Return the [X, Y] coordinate for the center point of the cell that contains the specified text.  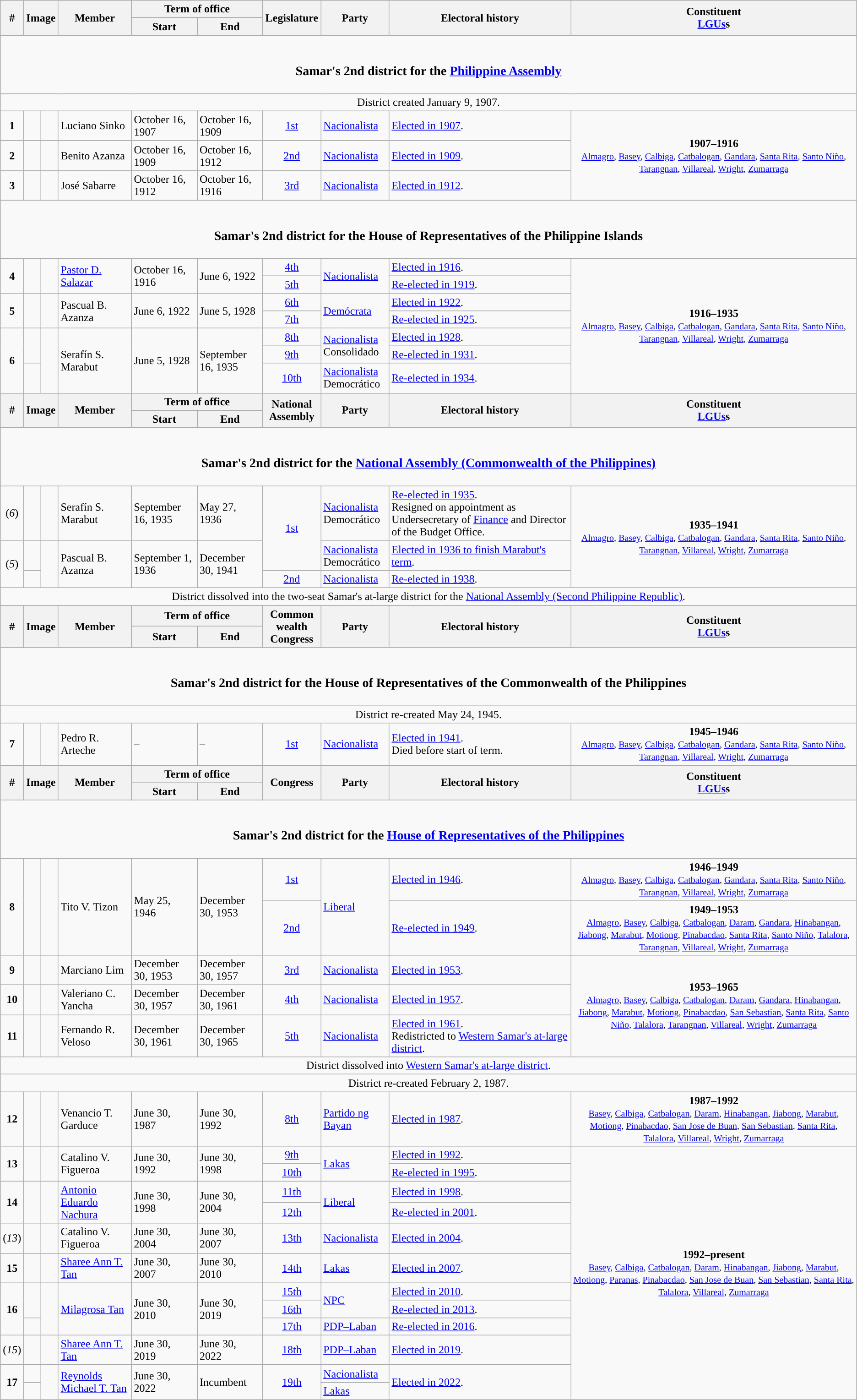
Demócrata [355, 311]
Samar's 2nd district for the Philippine Assembly [428, 64]
District re-created May 24, 1945. [428, 714]
District dissolved into the two-seat Samar's at-large district for the National Assembly (Second Philippine Republic). [428, 597]
Milagrosa Tan [95, 1309]
11 [12, 1036]
(15) [12, 1350]
Tito V. Tizon [95, 907]
José Sabarre [95, 185]
Fernando R. Veloso [95, 1036]
CommonwealthCongress [292, 626]
Re-elected in 2016. [480, 1326]
Pastor D. Salazar [95, 276]
16th [292, 1309]
15 [12, 1268]
17 [12, 1382]
May 25, 1946 [164, 907]
15th [292, 1291]
1945–1946Almagro, Basey, Calbiga, Catbalogan, Gandara, Santa Rita, Santo Niño, Tarangnan, Villareal, Wright, Zumarraga [714, 744]
Elected in 1953. [480, 970]
October 16, 1907 [164, 125]
Venancio T. Garduce [95, 1119]
Elected in 1936 to finish Marabut's term. [480, 555]
Re-elected in 1938. [480, 579]
September 1, 1936 [164, 564]
6th [292, 302]
13 [12, 1164]
Antonio Eduardo Nachura [95, 1202]
Marciano Lim [95, 970]
7th [292, 320]
NPC [355, 1300]
Elected in 1912. [480, 185]
Partido ng Bayan [355, 1119]
Valeriano C. Yancha [95, 1000]
Samar's 2nd district for the House of Representatives of the Philippines [428, 829]
NacionalistaConsolidado [355, 346]
December 30, 1941 [230, 564]
12th [292, 1213]
Elected in 1922. [480, 302]
Elected in 1928. [480, 337]
Benito Azanza [95, 156]
12 [12, 1119]
Re-elected in 1925. [480, 320]
Congress [292, 783]
14 [12, 1202]
Re-elected in 1934. [480, 378]
9 [12, 970]
4 [12, 276]
17th [292, 1326]
11th [292, 1192]
13th [292, 1238]
Elected in 1998. [480, 1192]
Elected in 1909. [480, 156]
1907–1916Almagro, Basey, Calbiga, Catbalogan, Gandara, Santa Rita, Santo Niño, Tarangnan, Villareal, Wright, Zumarraga [714, 156]
10 [12, 1000]
District created January 9, 1907. [428, 102]
(6) [12, 513]
1 [12, 125]
Elected in 1961.Redistricted to Western Samar's at-large district. [480, 1036]
14th [292, 1268]
District re-created February 2, 1987. [428, 1083]
Re-elected in 1931. [480, 354]
NationalAssembly [292, 410]
6 [12, 361]
District dissolved into Western Samar's at-large district. [428, 1066]
8 [12, 907]
19th [292, 1382]
Elected in 1992. [480, 1155]
Elected in 1916. [480, 267]
Re-elected in 1995. [480, 1172]
Samar's 2nd district for the National Assembly (Commonwealth of the Philippines) [428, 457]
18th [292, 1350]
5 [12, 311]
7 [12, 744]
Samar's 2nd district for the House of Representatives of the Commonwealth of the Philippines [428, 677]
2 [12, 156]
Re-elected in 2001. [480, 1213]
Legislature [292, 18]
Re-elected in 1949. [480, 928]
Samar's 2nd district for the House of Representatives of the Philippine Islands [428, 229]
Elected in 1987. [480, 1119]
Elected in 2004. [480, 1238]
Elected in 1957. [480, 1000]
16 [12, 1309]
Elected in 2010. [480, 1291]
Elected in 2007. [480, 1268]
Elected in 1946. [480, 879]
Pedro R. Arteche [95, 744]
1916–1935Almagro, Basey, Calbiga, Catbalogan, Gandara, Santa Rita, Santo Niño, Tarangnan, Villareal, Wright, Zumarraga [714, 326]
3 [12, 185]
Re-elected in 1935.Resigned on appointment as Undersecretary of Finance and Director of the Budget Office. [480, 513]
Elected in 2019. [480, 1350]
June 30, 1987 [164, 1119]
Elected in 2022. [480, 1382]
May 27, 1936 [230, 513]
Elected in 1941.Died before start of term. [480, 744]
Incumbent [230, 1382]
(13) [12, 1238]
Re-elected in 1919. [480, 285]
Reynolds Michael T. Tan [95, 1382]
1946–1949Almagro, Basey, Calbiga, Catbalogan, Gandara, Santa Rita, Santo Niño, Tarangnan, Villareal, Wright, Zumarraga [714, 879]
1935–1941Almagro, Basey, Calbiga, Catbalogan, Gandara, Santa Rita, Santo Niño, Tarangnan, Villareal, Wright, Zumarraga [714, 537]
Elected in 1907. [480, 125]
December 30, 1965 [230, 1036]
Re-elected in 2013. [480, 1309]
Luciano Sinko [95, 125]
(5) [12, 564]
